Output the [x, y] coordinate of the center of the cell containing the given text.  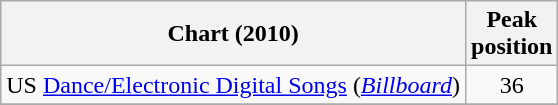
Peakposition [512, 34]
US Dance/Electronic Digital Songs (Billboard) [234, 85]
36 [512, 85]
Chart (2010) [234, 34]
